Output the [x, y] coordinate of the center of the cell containing the given text.  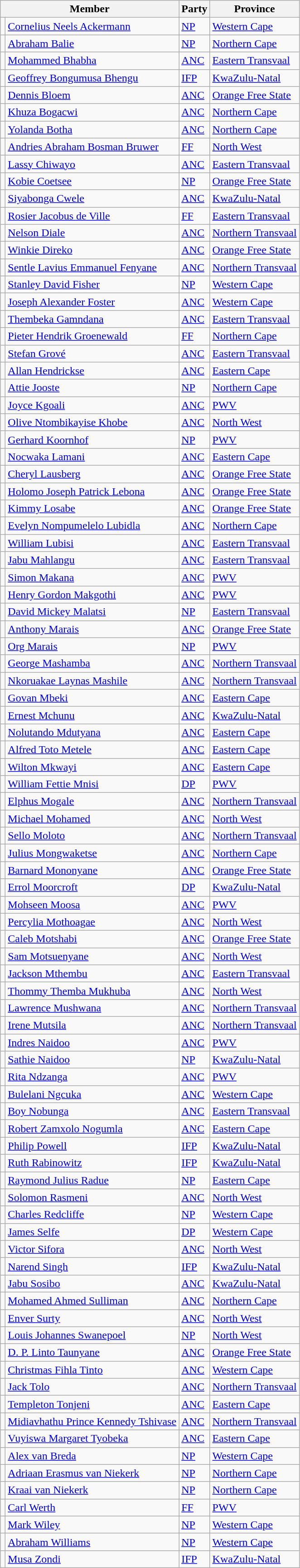
Org Marais [92, 646]
Abraham Williams [92, 1542]
Joseph Alexander Foster [92, 302]
Member [90, 9]
Adriaan Erasmus van Niekerk [92, 1473]
Geoffrey Bongumusa Bhengu [92, 78]
Raymond Julius Radue [92, 1180]
George Mashamba [92, 663]
Elphus Mogale [92, 801]
Gerhard Koornhof [92, 439]
Vuyiswa Margaret Tyobeka [92, 1439]
Lawrence Mushwana [92, 1008]
Carl Werth [92, 1507]
Charles Redcliffe [92, 1215]
Alfred Toto Metele [92, 749]
Henry Gordon Makgothi [92, 595]
Simon Makana [92, 577]
Jackson Mthembu [92, 973]
Thembeka Gamndana [92, 319]
Pieter Hendrik Groenewald [92, 336]
Christmas Fihla Tinto [92, 1370]
Rosier Jacobus de Ville [92, 216]
Musa Zondi [92, 1559]
Lassy Chiwayo [92, 164]
Dennis Bloem [92, 95]
Jack Tolo [92, 1387]
James Selfe [92, 1232]
Sentle Lavius Emmanuel Fenyane [92, 267]
Olive Ntombikayise Khobe [92, 422]
Ernest Mchunu [92, 715]
Party [194, 9]
Robert Zamxolo Nogumla [92, 1129]
Mohammed Bhabha [92, 61]
Stanley David Fisher [92, 285]
Jabu Sosibo [92, 1283]
Abraham Balie [92, 43]
Holomo Joseph Patrick Lebona [92, 491]
Kimmy Losabe [92, 509]
Nolutando Mdutyana [92, 732]
Nocwaka Lamani [92, 457]
Cheryl Lausberg [92, 474]
Winkie Direko [92, 250]
Attie Jooste [92, 388]
William Fettie Mnisi [92, 784]
Govan Mbeki [92, 698]
Enver Surty [92, 1318]
Narend Singh [92, 1266]
Ruth Rabinowitz [92, 1163]
Julius Mongwaketse [92, 853]
David Mickey Malatsi [92, 612]
Bulelani Ngcuka [92, 1094]
Sam Motsuenyane [92, 956]
Philip Powell [92, 1146]
Khuza Bogacwi [92, 112]
Alex van Breda [92, 1456]
Siyabonga Cwele [92, 198]
Allan Hendrickse [92, 371]
Templeton Tonjeni [92, 1404]
Solomon Rasmeni [92, 1197]
Errol Moorcroft [92, 887]
Boy Nobunga [92, 1111]
Thommy Themba Mukhuba [92, 991]
Kraai van Niekerk [92, 1490]
Anthony Marais [92, 629]
D. P. Linto Taunyane [92, 1353]
Mohamed Ahmed Sulliman [92, 1301]
Mark Wiley [92, 1525]
Andries Abraham Bosman Bruwer [92, 147]
Michael Mohamed [92, 819]
Kobie Coetsee [92, 181]
Midiavhathu Prince Kennedy Tshivase [92, 1421]
Caleb Motshabi [92, 939]
Rita Ndzanga [92, 1077]
Nkoruakae Laynas Mashile [92, 681]
Victor Sifora [92, 1249]
Province [255, 9]
Wilton Mkwayi [92, 767]
Cornelius Neels Ackermann [92, 26]
Sello Moloto [92, 836]
Evelyn Nompumelelo Lubidla [92, 526]
Nelson Diale [92, 233]
Louis Johannes Swanepoel [92, 1335]
Irene Mutsila [92, 1025]
Sathie Naidoo [92, 1060]
Percylia Mothoagae [92, 922]
Jabu Mahlangu [92, 560]
Yolanda Botha [92, 129]
Mohseen Moosa [92, 905]
Indres Naidoo [92, 1042]
Joyce Kgoali [92, 405]
Stefan Grové [92, 353]
William Lubisi [92, 543]
Barnard Mononyane [92, 870]
